Detect which cell encompasses the target text, then output its (X, Y) center coordinate. 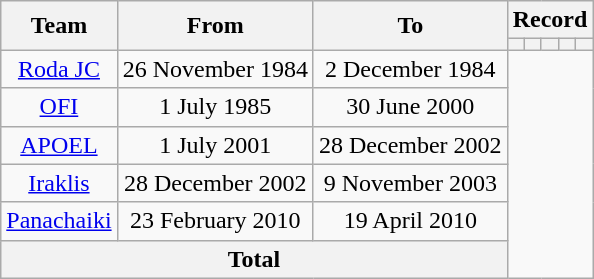
9 November 2003 (410, 183)
19 April 2010 (410, 221)
26 November 1984 (215, 69)
APOEL (59, 145)
To (410, 26)
Iraklis (59, 183)
Team (59, 26)
Record (550, 20)
1 July 1985 (215, 107)
From (215, 26)
OFI (59, 107)
23 February 2010 (215, 221)
Total (254, 259)
Roda JC (59, 69)
30 June 2000 (410, 107)
1 July 2001 (215, 145)
Panachaiki (59, 221)
2 December 1984 (410, 69)
